Detect which cell encompasses the target text, then output its [x, y] center coordinate. 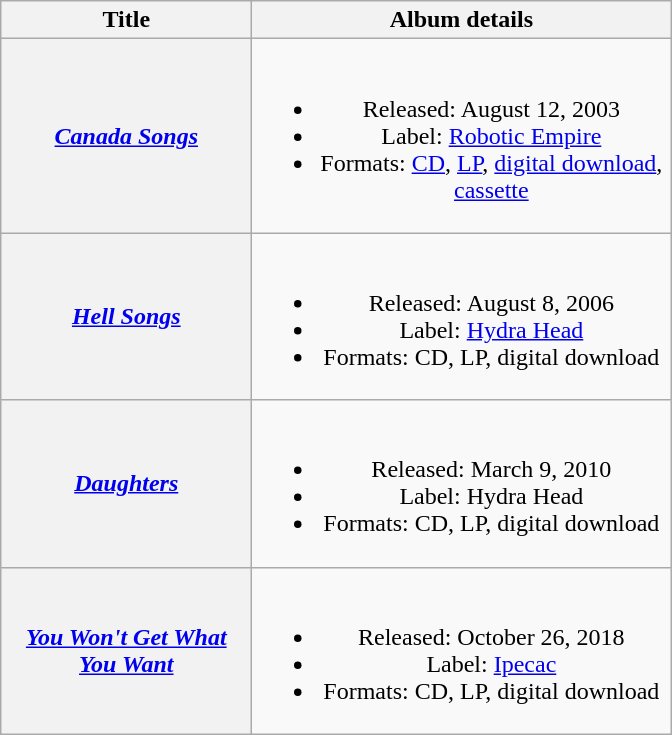
Title [126, 20]
Album details [462, 20]
Released: March 9, 2010Label: Hydra HeadFormats: CD, LP, digital download [462, 484]
Released: August 12, 2003Label: Robotic EmpireFormats: CD, LP, digital download, cassette [462, 136]
Canada Songs [126, 136]
Hell Songs [126, 316]
You Won't Get What You Want [126, 650]
Released: August 8, 2006Label: Hydra HeadFormats: CD, LP, digital download [462, 316]
Released: October 26, 2018Label: IpecacFormats: CD, LP, digital download [462, 650]
Daughters [126, 484]
